Locate the cell with the specified text and output its [x, y] center coordinate. 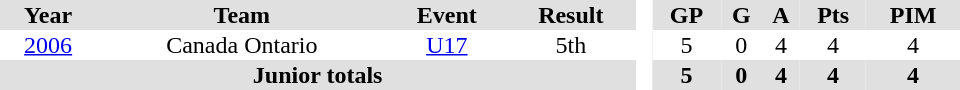
PIM [913, 15]
Event [446, 15]
5th [570, 45]
Pts [833, 15]
U17 [446, 45]
A [781, 15]
Team [242, 15]
G [742, 15]
Year [48, 15]
Canada Ontario [242, 45]
2006 [48, 45]
Junior totals [318, 75]
GP [686, 15]
Result [570, 15]
